Scan for the cell matching the given text and deliver its [X, Y] coordinate at center. 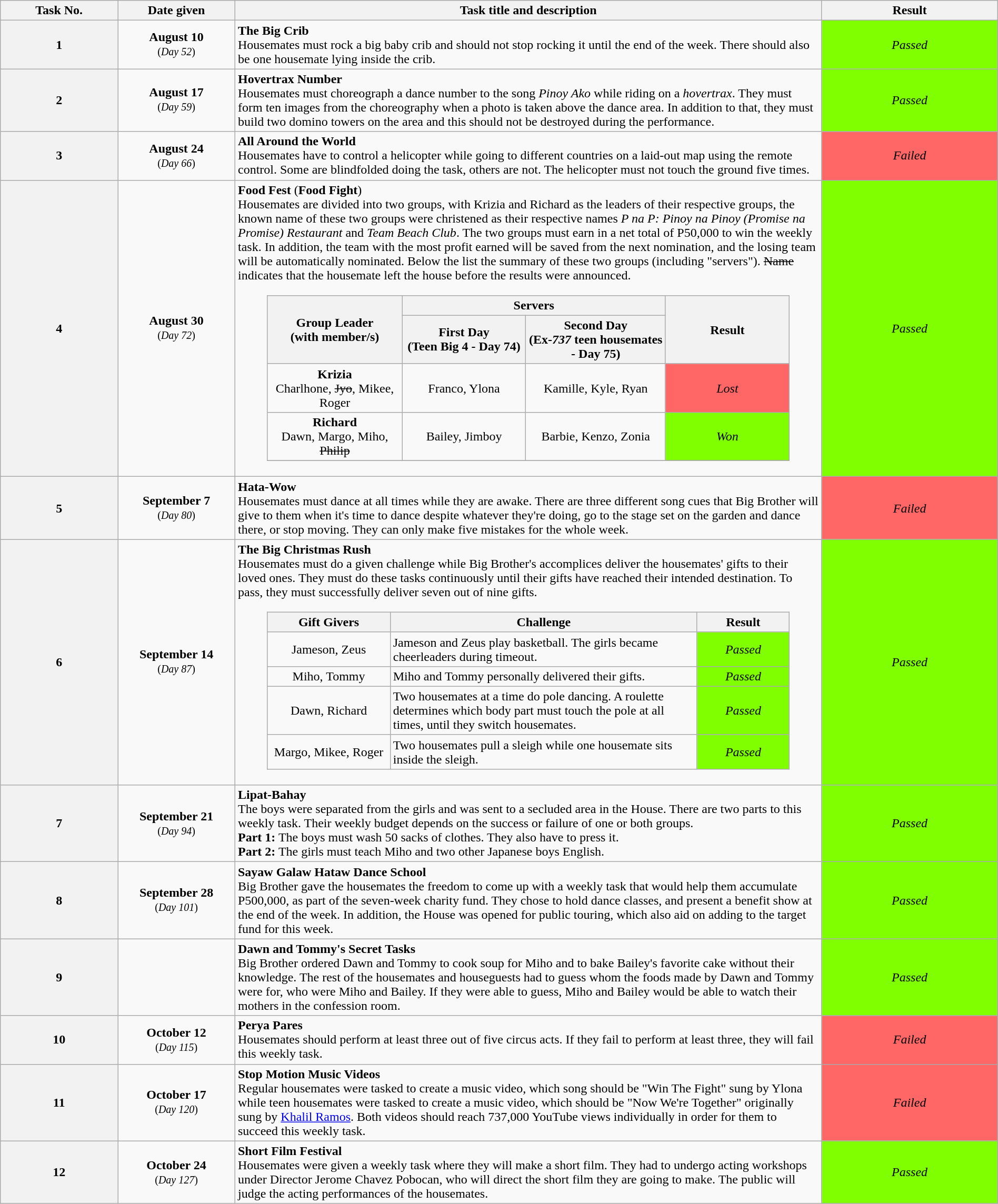
9 [59, 977]
September 28(Day 101) [177, 900]
Lost [727, 388]
Date given [177, 11]
Challenge [543, 622]
Margo, Mikee, Roger [328, 751]
7 [59, 824]
KriziaCharlhone, Jyo, Mikee, Roger [335, 388]
11 [59, 1102]
Jameson, Zeus [328, 649]
Jameson and Zeus play basketball. The girls became cheerleaders during timeout. [543, 649]
August 30(Day 72) [177, 328]
Second Day (Ex-737 teen housemates - Day 75) [596, 339]
October 17(Day 120) [177, 1102]
Two housemates pull a sleigh while one housemate sits inside the sleigh. [543, 751]
Kamille, Kyle, Ryan [596, 388]
Barbie, Kenzo, Zonia [596, 436]
September 21(Day 94) [177, 824]
2 [59, 100]
8 [59, 900]
Group Leader(with member/s) [335, 329]
4 [59, 328]
Franco, Ylona [464, 388]
12 [59, 1172]
September 14(Day 87) [177, 662]
3 [59, 156]
10 [59, 1040]
Task title and description [528, 11]
October 12(Day 115) [177, 1040]
1 [59, 45]
First Day (Teen Big 4 - Day 74) [464, 339]
October 24(Day 127) [177, 1172]
August 24(Day 66) [177, 156]
Task No. [59, 11]
5 [59, 508]
6 [59, 662]
Bailey, Jimboy [464, 436]
Won [727, 436]
Servers [534, 305]
Gift Givers [328, 622]
Miho and Tommy personally delivered their gifts. [543, 676]
Two housemates at a time do pole dancing. A roulette determines which body part must touch the pole at all times, until they switch housemates. [543, 710]
August 10(Day 52) [177, 45]
Dawn, Richard [328, 710]
September 7(Day 80) [177, 508]
RichardDawn, Margo, Miho, Philip [335, 436]
Miho, Tommy [328, 676]
August 17(Day 59) [177, 100]
